Output the (x, y) coordinate of the center of the cell containing the given text.  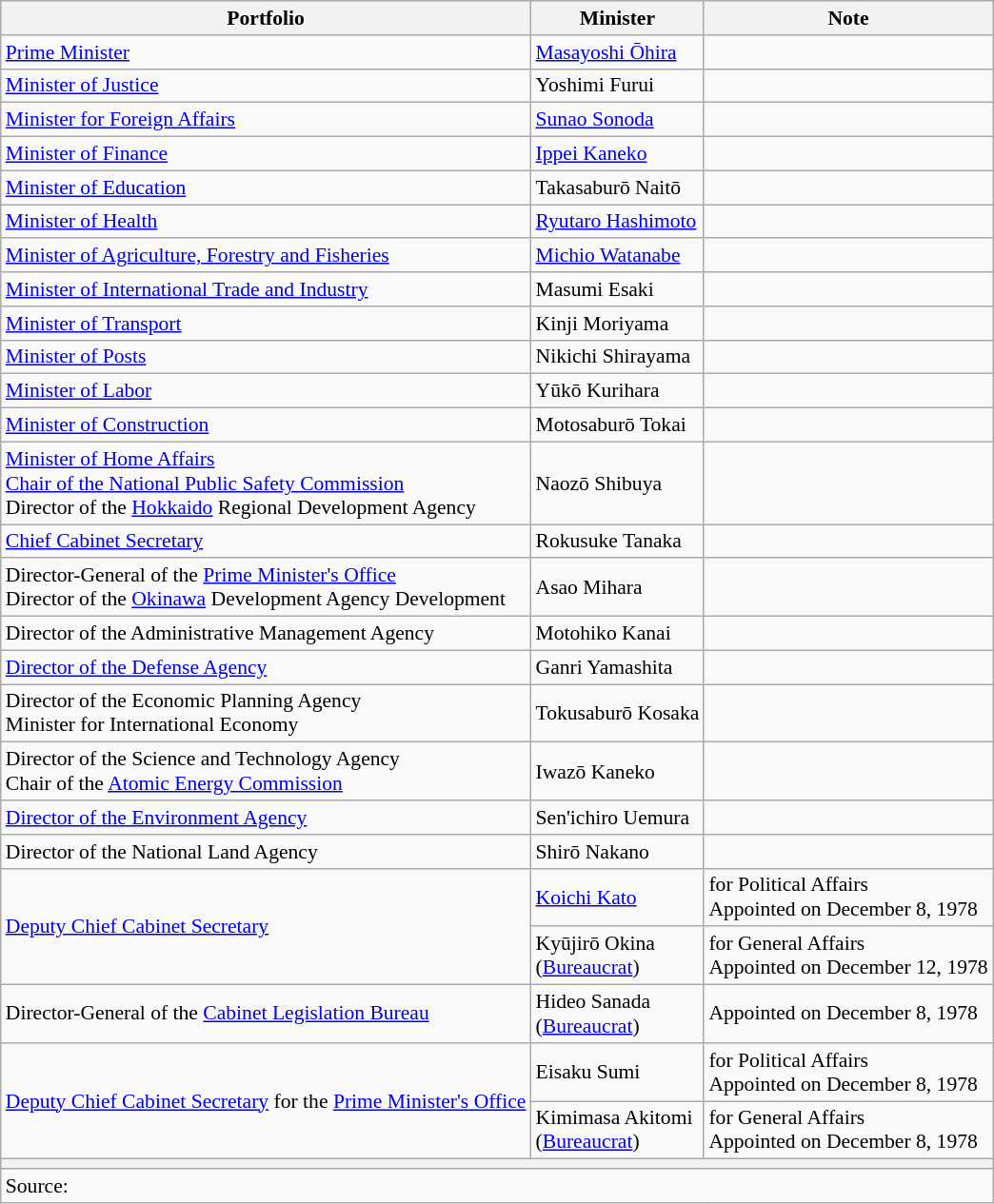
Shirō Nakano (617, 852)
Director of the Environment Agency (267, 818)
Kimimasa Akitomi(Bureaucrat) (617, 1131)
Sen'ichiro Uemura (617, 818)
Minister of Health (267, 222)
Naozō Shibuya (617, 484)
Kyūjirō Okina(Bureaucrat) (617, 956)
Minister of International Trade and Industry (267, 289)
Kinji Moriyama (617, 324)
Takasaburō Naitō (617, 188)
Ganri Yamashita (617, 667)
Asao Mihara (617, 588)
Minister of Posts (267, 357)
Ryutaro Hashimoto (617, 222)
Prime Minister (267, 52)
Minister of Agriculture, Forestry and Fisheries (267, 256)
Note (847, 18)
Masayoshi Ōhira (617, 52)
Director of the National Land Agency (267, 852)
Yūkō Kurihara (617, 391)
Michio Watanabe (617, 256)
Rokusuke Tanaka (617, 542)
Director-General of the Prime Minister's OfficeDirector of the Okinawa Development Agency Development (267, 588)
Minister for Foreign Affairs (267, 120)
Deputy Chief Cabinet Secretary for the Prime Minister's Office (267, 1101)
for General AffairsAppointed on December 12, 1978 (847, 956)
for General AffairsAppointed on December 8, 1978 (847, 1131)
Director of the Science and Technology AgencyChair of the Atomic Energy Commission (267, 771)
Appointed on December 8, 1978 (847, 1015)
Koichi Kato (617, 897)
Minister of Labor (267, 391)
Director-General of the Cabinet Legislation Bureau (267, 1015)
Director of the Administrative Management Agency (267, 634)
Director of the Defense Agency (267, 667)
Deputy Chief Cabinet Secretary (267, 926)
Minister of Transport (267, 324)
Minister of Justice (267, 86)
Ippei Kaneko (617, 154)
Hideo Sanada(Bureaucrat) (617, 1015)
Nikichi Shirayama (617, 357)
Masumi Esaki (617, 289)
Source: (497, 1186)
Portfolio (267, 18)
Tokusaburō Kosaka (617, 714)
Eisaku Sumi (617, 1072)
Motosaburō Tokai (617, 425)
Yoshimi Furui (617, 86)
Chief Cabinet Secretary (267, 542)
Minister of Finance (267, 154)
Director of the Economic Planning AgencyMinister for International Economy (267, 714)
Minister of Education (267, 188)
Iwazō Kaneko (617, 771)
Minister of Home AffairsChair of the National Public Safety CommissionDirector of the Hokkaido Regional Development Agency (267, 484)
Motohiko Kanai (617, 634)
Minister of Construction (267, 425)
Minister (617, 18)
Sunao Sonoda (617, 120)
